Pinpoint the cell where the given text exists, returning its (X, Y) midpoint coordinate. 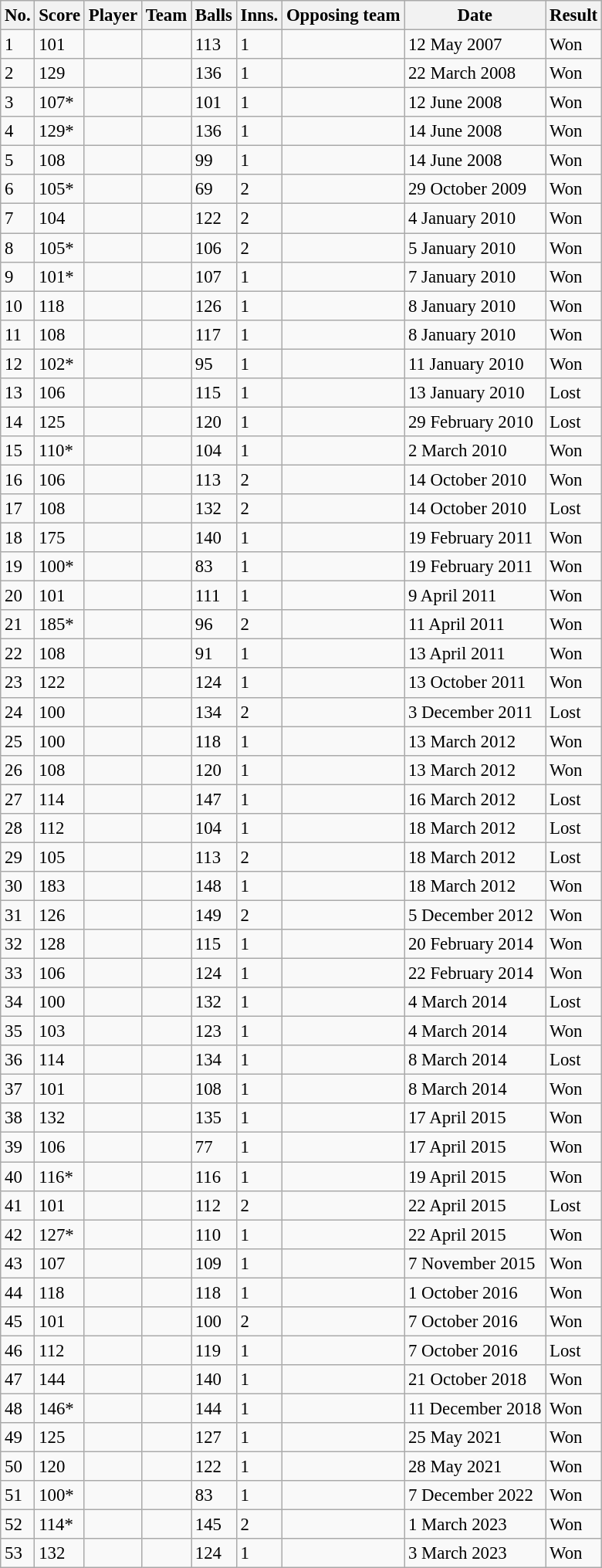
46 (18, 1350)
11 January 2010 (475, 364)
95 (215, 364)
29 February 2010 (475, 422)
11 (18, 334)
107* (60, 103)
5 December 2012 (475, 915)
48 (18, 1408)
35 (18, 1031)
7 January 2010 (475, 276)
96 (215, 625)
44 (18, 1292)
Opposing team (343, 15)
50 (18, 1467)
Score (60, 15)
22 March 2008 (475, 73)
52 (18, 1525)
Player (113, 15)
183 (60, 886)
3 (18, 103)
28 (18, 828)
43 (18, 1263)
129* (60, 131)
21 (18, 625)
13 January 2010 (475, 393)
19 April 2015 (475, 1177)
13 (18, 393)
128 (60, 944)
Result (574, 15)
14 (18, 422)
25 (18, 741)
24 (18, 712)
4 January 2010 (475, 218)
175 (60, 538)
11 December 2018 (475, 1408)
20 February 2014 (475, 944)
12 June 2008 (475, 103)
7 (18, 218)
148 (215, 886)
51 (18, 1495)
28 May 2021 (475, 1467)
129 (60, 73)
1 October 2016 (475, 1292)
111 (215, 596)
109 (215, 1263)
91 (215, 654)
127 (215, 1438)
77 (215, 1147)
3 March 2023 (475, 1553)
5 (18, 161)
119 (215, 1350)
47 (18, 1380)
135 (215, 1119)
116* (60, 1177)
102* (60, 364)
116 (215, 1177)
185* (60, 625)
110* (60, 451)
37 (18, 1089)
11 April 2011 (475, 625)
1 March 2023 (475, 1525)
117 (215, 334)
6 (18, 189)
38 (18, 1119)
No. (18, 15)
13 April 2011 (475, 654)
7 December 2022 (475, 1495)
99 (215, 161)
16 March 2012 (475, 799)
32 (18, 944)
Balls (215, 15)
Inns. (259, 15)
7 November 2015 (475, 1263)
22 (18, 654)
17 (18, 509)
149 (215, 915)
105 (60, 857)
31 (18, 915)
53 (18, 1553)
145 (215, 1525)
69 (215, 189)
12 (18, 364)
15 (18, 451)
8 (18, 248)
Team (166, 15)
10 (18, 306)
103 (60, 1031)
45 (18, 1322)
Date (475, 15)
40 (18, 1177)
2 March 2010 (475, 451)
123 (215, 1031)
21 October 2018 (475, 1380)
26 (18, 770)
13 October 2011 (475, 683)
114* (60, 1525)
30 (18, 886)
101* (60, 276)
34 (18, 1002)
4 (18, 131)
20 (18, 596)
33 (18, 974)
29 (18, 857)
19 (18, 567)
5 January 2010 (475, 248)
39 (18, 1147)
110 (215, 1234)
127* (60, 1234)
36 (18, 1060)
18 (18, 538)
29 October 2009 (475, 189)
41 (18, 1205)
12 May 2007 (475, 45)
146* (60, 1408)
9 April 2011 (475, 596)
16 (18, 479)
22 February 2014 (475, 974)
49 (18, 1438)
147 (215, 799)
23 (18, 683)
27 (18, 799)
3 December 2011 (475, 712)
42 (18, 1234)
25 May 2021 (475, 1438)
9 (18, 276)
